Determine the (x, y) coordinate at the center of the cell enclosing the given text.  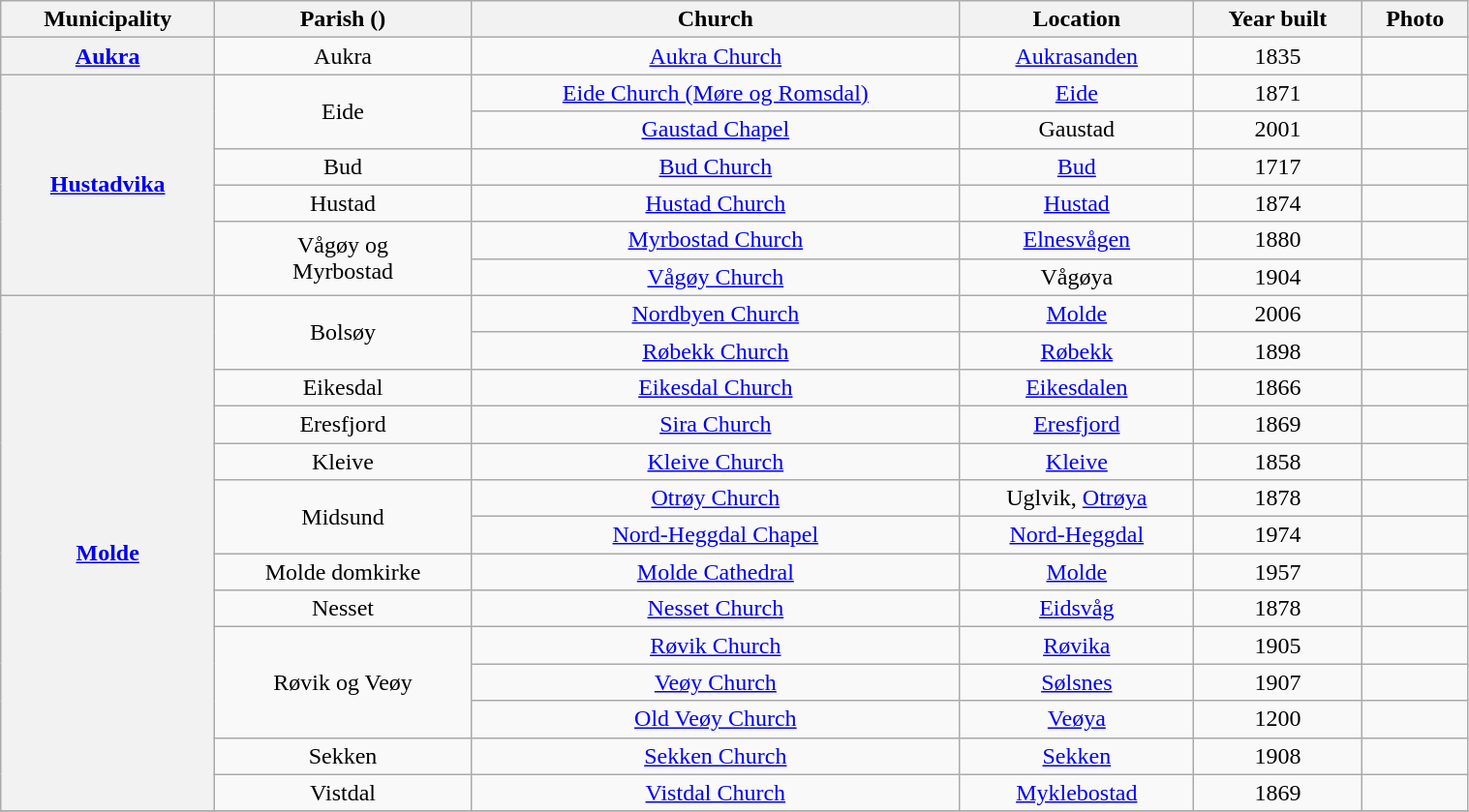
1974 (1277, 535)
Nordbyen Church (717, 314)
Uglvik, Otrøya (1077, 498)
Bolsøy (343, 332)
2001 (1277, 130)
Nord-Heggdal (1077, 535)
1200 (1277, 719)
Sira Church (717, 424)
1874 (1277, 203)
1835 (1277, 56)
Røbekk (1077, 350)
Vistdal (343, 793)
Photo (1415, 19)
Vistdal Church (717, 793)
Nesset Church (717, 609)
Eikesdalen (1077, 387)
Vågøy ogMyrbostad (343, 258)
Nord-Heggdal Chapel (717, 535)
Veøy Church (717, 682)
1908 (1277, 756)
Elnesvågen (1077, 240)
Sølsnes (1077, 682)
1717 (1277, 166)
Otrøy Church (717, 498)
Hustad Church (717, 203)
Gaustad Chapel (717, 130)
Year built (1277, 19)
Røvik og Veøy (343, 682)
Røvik Church (717, 646)
1907 (1277, 682)
Molde Cathedral (717, 572)
1858 (1277, 462)
Røbekk Church (717, 350)
Vågøya (1077, 277)
Gaustad (1077, 130)
Parish () (343, 19)
Aukra Church (717, 56)
Midsund (343, 517)
Veøya (1077, 719)
1871 (1277, 93)
Church (717, 19)
Molde domkirke (343, 572)
Eikesdal (343, 387)
Eikesdal Church (717, 387)
1904 (1277, 277)
Location (1077, 19)
Eidsvåg (1077, 609)
Myklebostad (1077, 793)
1880 (1277, 240)
1866 (1277, 387)
Aukrasanden (1077, 56)
Nesset (343, 609)
2006 (1277, 314)
1905 (1277, 646)
Hustadvika (108, 185)
Kleive Church (717, 462)
Municipality (108, 19)
1957 (1277, 572)
Sekken Church (717, 756)
Eide Church (Møre og Romsdal) (717, 93)
Myrbostad Church (717, 240)
Bud Church (717, 166)
Vågøy Church (717, 277)
Old Veøy Church (717, 719)
Røvika (1077, 646)
1898 (1277, 350)
